Scan for the cell matching the given text and deliver its [X, Y] coordinate at center. 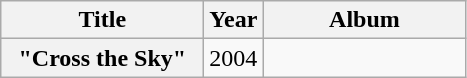
"Cross the Sky" [102, 58]
Title [102, 20]
Album [364, 20]
2004 [234, 58]
Year [234, 20]
